Provide the [X, Y] coordinate of the cell's center where the given text is located.  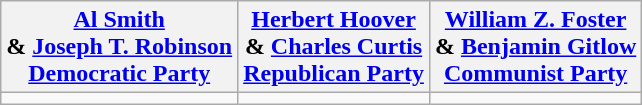
Al Smith & Joseph T. RobinsonDemocratic Party [120, 47]
Herbert Hoover & Charles CurtisRepublican Party [334, 47]
William Z. Foster & Benjamin GitlowCommunist Party [535, 47]
